For the text-containing cell, return its midpoint in (x, y) coordinate format. 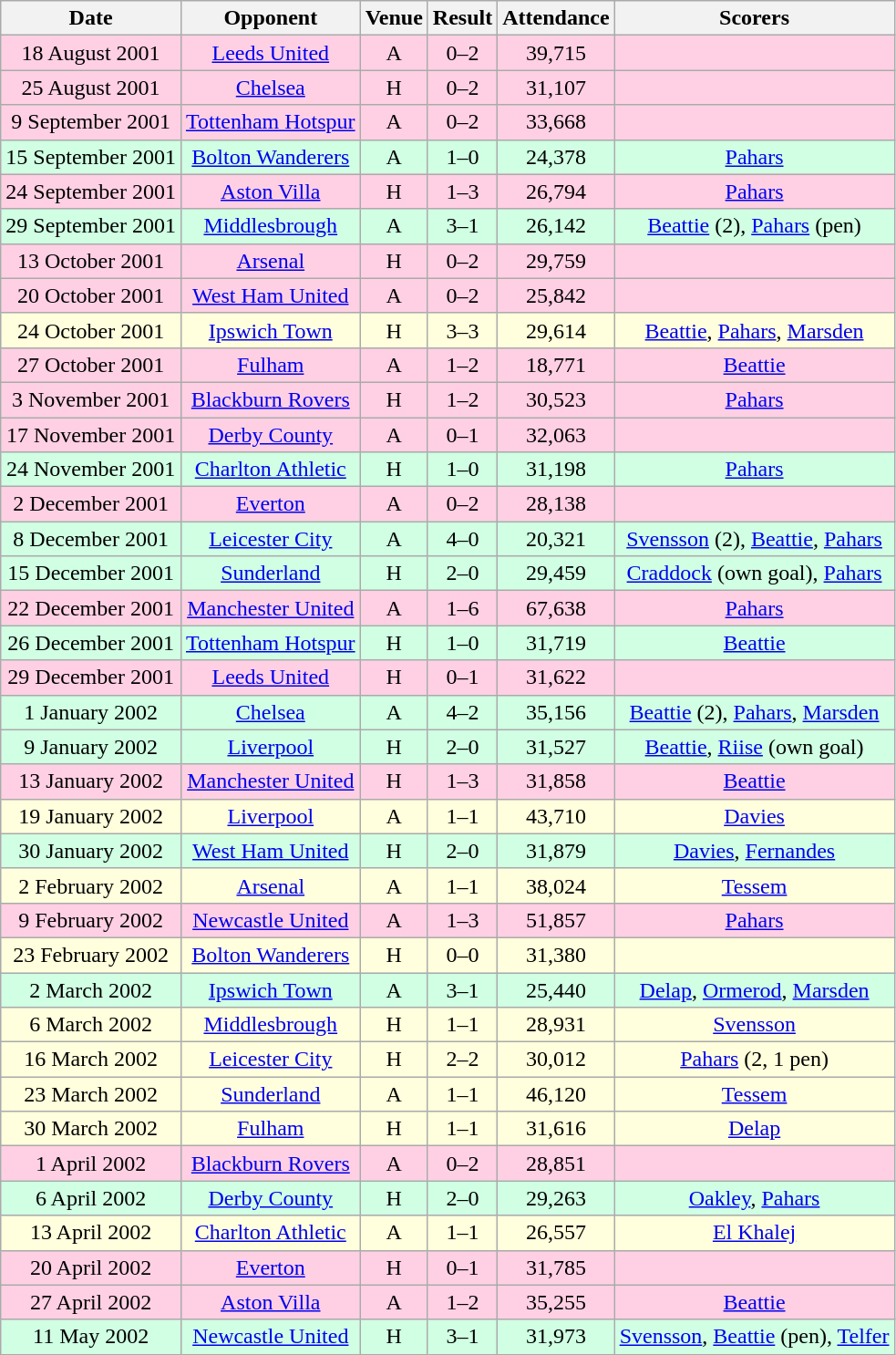
31,616 (556, 1129)
Svensson (2), Beattie, Pahars (755, 539)
18 August 2001 (91, 53)
28,851 (556, 1164)
2 December 2001 (91, 504)
35,156 (556, 712)
31,858 (556, 781)
6 March 2002 (91, 1025)
Svensson (755, 1025)
24 September 2001 (91, 191)
27 October 2001 (91, 365)
67,638 (556, 608)
2–2 (462, 1060)
1 April 2002 (91, 1164)
13 January 2002 (91, 781)
Delap, Ormerod, Marsden (755, 989)
Scorers (755, 18)
23 March 2002 (91, 1094)
Pahars (2, 1 pen) (755, 1060)
20,321 (556, 539)
11 May 2002 (91, 1337)
28,138 (556, 504)
19 January 2002 (91, 816)
22 December 2001 (91, 608)
1 January 2002 (91, 712)
31,879 (556, 851)
51,857 (556, 920)
31,785 (556, 1267)
25,842 (556, 295)
31,198 (556, 470)
38,024 (556, 885)
26,557 (556, 1233)
31,719 (556, 643)
Oakley, Pahars (755, 1198)
26,794 (556, 191)
9 February 2002 (91, 920)
3–3 (462, 330)
30 January 2002 (91, 851)
Venue (394, 18)
26,142 (556, 226)
33,668 (556, 122)
24,378 (556, 157)
31,527 (556, 747)
8 December 2001 (91, 539)
43,710 (556, 816)
16 March 2002 (91, 1060)
32,063 (556, 435)
29 September 2001 (91, 226)
Beattie (2), Pahars, Marsden (755, 712)
26 December 2001 (91, 643)
6 April 2002 (91, 1198)
28,931 (556, 1025)
9 January 2002 (91, 747)
29,759 (556, 261)
Attendance (556, 18)
46,120 (556, 1094)
4–2 (462, 712)
31,380 (556, 955)
Opponent (270, 18)
2 February 2002 (91, 885)
El Khalej (755, 1233)
15 December 2001 (91, 574)
0–0 (462, 955)
31,973 (556, 1337)
13 October 2001 (91, 261)
Beattie, Pahars, Marsden (755, 330)
30,012 (556, 1060)
24 October 2001 (91, 330)
18,771 (556, 365)
Davies, Fernandes (755, 851)
29,263 (556, 1198)
Delap (755, 1129)
1–6 (462, 608)
9 September 2001 (91, 122)
29 December 2001 (91, 677)
17 November 2001 (91, 435)
Beattie, Riise (own goal) (755, 747)
31,107 (556, 88)
31,622 (556, 677)
29,459 (556, 574)
20 April 2002 (91, 1267)
39,715 (556, 53)
25,440 (556, 989)
Davies (755, 816)
4–0 (462, 539)
24 November 2001 (91, 470)
Date (91, 18)
3 November 2001 (91, 399)
30,523 (556, 399)
Beattie (2), Pahars (pen) (755, 226)
Craddock (own goal), Pahars (755, 574)
25 August 2001 (91, 88)
20 October 2001 (91, 295)
Svensson, Beattie (pen), Telfer (755, 1337)
29,614 (556, 330)
30 March 2002 (91, 1129)
23 February 2002 (91, 955)
15 September 2001 (91, 157)
35,255 (556, 1302)
Result (462, 18)
27 April 2002 (91, 1302)
2 March 2002 (91, 989)
13 April 2002 (91, 1233)
